Output the [X, Y] coordinate of the center of the cell containing the given text.  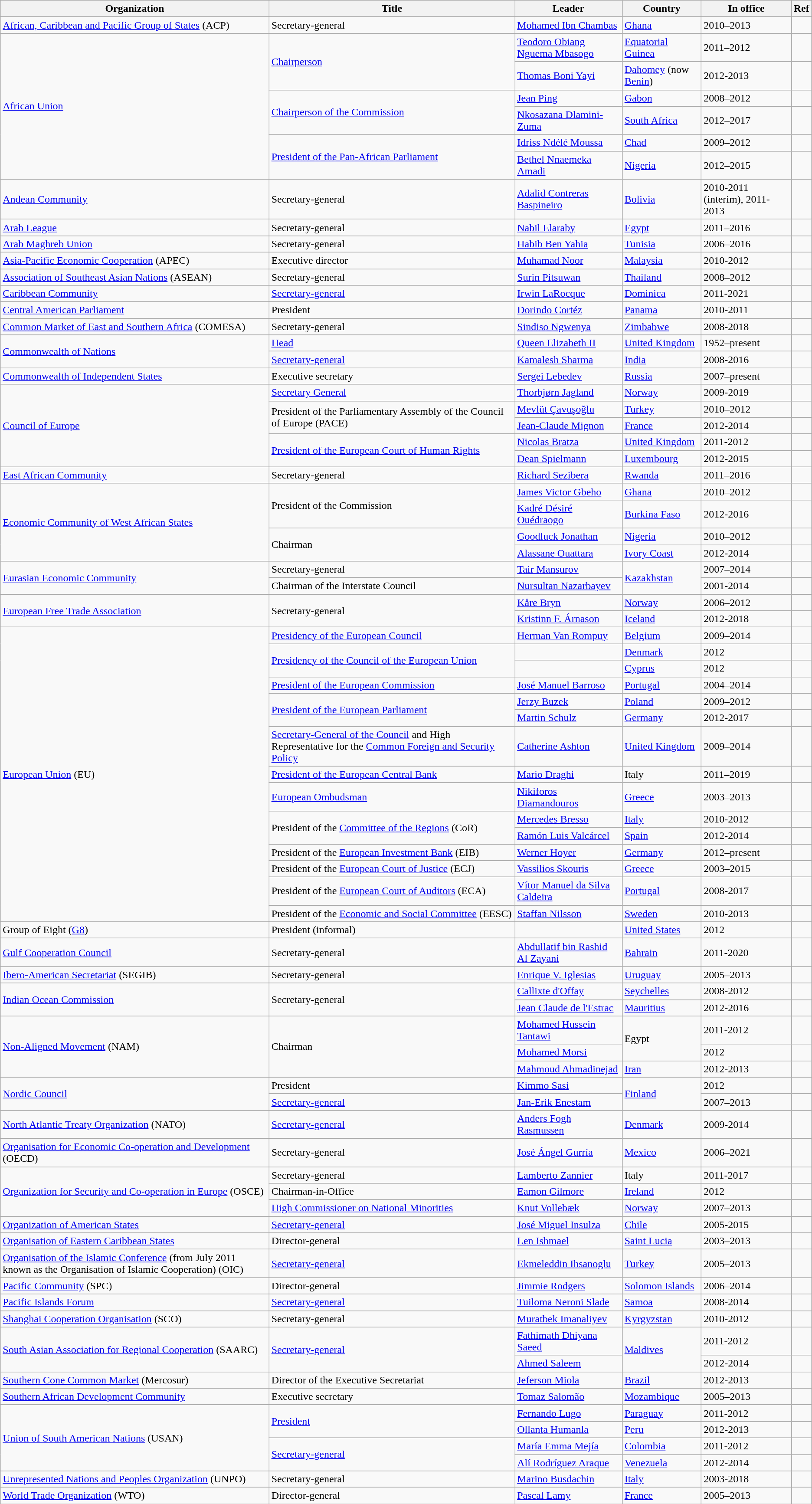
Maldives [662, 1349]
Shanghai Cooperation Organisation (SCO) [134, 1319]
Martin Schulz [568, 718]
María Emma Mejía [568, 1446]
2010–2013 [746, 25]
Ref [802, 9]
Chairman of the Interstate Council [392, 586]
President of the Committee of the Regions (CoR) [392, 827]
Non-Aligned Movement (NAM) [134, 1046]
Callixte d'Offay [568, 991]
Dominica [662, 294]
Dorindo Cortéz [568, 310]
President of the Commission [392, 506]
Peru [662, 1429]
Knut Vollebæk [568, 1208]
Anders Fogh Rasmussen [568, 1124]
2004–2014 [746, 685]
Pascal Lamy [568, 1496]
Chairperson [392, 62]
Dean Spielmann [568, 459]
2006–2016 [746, 244]
Kyrgyzstan [662, 1319]
2006–2014 [746, 1286]
1952–present [746, 343]
Vassilios Skouris [568, 869]
Marino Busdachin [568, 1479]
Uruguay [662, 975]
Muhamad Noor [568, 260]
President of the Parliamentary Assembly of the Council of Europe (PACE) [392, 417]
Union of South American Nations (USAN) [134, 1438]
José Ángel Gurría [568, 1152]
Ireland [662, 1192]
Pacific Islands Forum [134, 1302]
2010-2011 [746, 310]
2010-2011 (interim), 2011-2013 [746, 199]
Abdullatif bin Rashid Al Zayani [568, 953]
Jean Ping [568, 98]
James Victor Gbeho [568, 492]
Fathimath Dhiyana Saeed [568, 1341]
Mohamed Hussein Tantawi [568, 1030]
Mohamed Morsi [568, 1052]
2008-2016 [746, 360]
Caribbean Community [134, 294]
2003-2018 [746, 1479]
Presidency of the Council of the European Union [392, 660]
Economic Community of West African States [134, 522]
2012–2015 [746, 165]
Thomas Boni Yayi [568, 75]
President of the Pan-African Parliament [392, 157]
Lamberto Zannier [568, 1175]
North Atlantic Treaty Organization (NATO) [134, 1124]
Organisation of Eastern Caribbean States [134, 1241]
Chile [662, 1225]
President of the European Investment Bank (EIB) [392, 852]
2003–2015 [746, 869]
2012-2015 [746, 459]
2008-2018 [746, 327]
Head [392, 343]
José Miguel Insulza [568, 1225]
Tuiloma Neroni Slade [568, 1302]
Adalid Contreras Baspineiro [568, 199]
Tair Mansurov [568, 570]
Iran [662, 1069]
2007–present [746, 376]
African, Caribbean and Pacific Group of States (ACP) [134, 25]
Organisation of the Islamic Conference (from July 2011 known as the Organisation of Islamic Cooperation) (OIC) [134, 1263]
Teodoro Obiang Nguema Mbasogo [568, 48]
Southern African Development Community [134, 1396]
Richard Sezibera [568, 475]
Jerzy Buzek [568, 701]
Surin Pitsuwan [568, 277]
Organization of American States [134, 1225]
Herman Van Rompuy [568, 636]
Mevlüt Çavuşoğlu [568, 409]
Vítor Manuel da Silva Caldeira [568, 891]
Mohamed Ibn Chambas [568, 25]
Chairman-in-Office [392, 1192]
Thailand [662, 277]
Arab Maghreb Union [134, 244]
2011-2017 [746, 1175]
Presidency of the European Council [392, 636]
Solomon Islands [662, 1286]
2009-2014 [746, 1124]
Alí Rodríguez Araque [568, 1462]
President of the European Court of Justice (ECJ) [392, 869]
Mercedes Bresso [568, 819]
Mario Draghi [568, 774]
Habib Ben Yahia [568, 244]
President of the European Commission [392, 685]
Catherine Ashton [568, 746]
Organization [134, 9]
Chad [662, 143]
Bethel Nnaemeka Amadi [568, 165]
European Free Trade Association [134, 611]
Tomaz Salomão [568, 1396]
Secretary-General of the Council and High Representative for the Common Foreign and Security Policy [392, 746]
Mauritius [662, 1008]
Zimbabwe [662, 327]
Andean Community [134, 199]
Jan-Erik Enestam [568, 1102]
2006–2012 [746, 603]
President of the European Parliament [392, 710]
United States [662, 930]
Ollanta Humanla [568, 1429]
Jean Claude de l'Estrac [568, 1008]
2011-2021 [746, 294]
South Asian Association for Regional Cooperation (SAARC) [134, 1349]
Nkosazana Dlamini-Zuma [568, 121]
Russia [662, 376]
Nordic Council [134, 1094]
Ramón Luis Valcárcel [568, 836]
Irwin LaRocque [568, 294]
Samoa [662, 1302]
Equatorial Guinea [662, 48]
President (informal) [392, 930]
Saint Lucia [662, 1241]
Luxembourg [662, 459]
Secretary General [392, 393]
Asia-Pacific Economic Cooperation (APEC) [134, 260]
Association of Southeast Asian Nations (ASEAN) [134, 277]
Sindiso Ngwenya [568, 327]
Director of the Executive Secretariat [392, 1380]
2001-2014 [746, 586]
Leader [568, 9]
Kristinn F. Árnason [568, 619]
Finland [662, 1094]
Indian Ocean Commission [134, 999]
Nabil Elaraby [568, 227]
Idriss Ndélé Moussa [568, 143]
José Manuel Barroso [568, 685]
2011-2020 [746, 953]
Southern Cone Common Market (Mercosur) [134, 1380]
Malaysia [662, 260]
Iceland [662, 619]
President of the European Court of Human Rights [392, 450]
Common Market of East and Southern Africa (COMESA) [134, 327]
President of the European Court of Auditors (ECA) [392, 891]
Goodluck Jonathan [568, 536]
Country [662, 9]
India [662, 360]
In office [746, 9]
Ibero-American Secretariat (SEGIB) [134, 975]
Title [392, 9]
Nikiforos Diamandouros [568, 796]
Len Ishmael [568, 1241]
Enrique V. Iglesias [568, 975]
President of the Economic and Social Committee (EESC) [392, 914]
Paraguay [662, 1413]
Tunisia [662, 244]
Mozambique [662, 1396]
2006–2021 [746, 1152]
Group of Eight (G8) [134, 930]
Eamon Gilmore [568, 1192]
Brazil [662, 1380]
Cyprus [662, 668]
2012–2017 [746, 121]
Belgium [662, 636]
World Trade Organization (WTO) [134, 1496]
2011–2012 [746, 48]
Colombia [662, 1446]
2008-2017 [746, 891]
2007–2014 [746, 570]
Panama [662, 310]
Fernando Lugo [568, 1413]
Bolivia [662, 199]
Dahomey (now Benin) [662, 75]
Jean-Claude Mignon [568, 426]
2005-2015 [746, 1225]
Eurasian Economic Community [134, 578]
Central American Parliament [134, 310]
Commonwealth of Nations [134, 351]
South Africa [662, 121]
Arab League [134, 227]
Unrepresented Nations and Peoples Organization (UNPO) [134, 1479]
Gabon [662, 98]
Ivory Coast [662, 553]
Sergei Lebedev [568, 376]
Mahmoud Ahmadinejad [568, 1069]
2012-2018 [746, 619]
Executive director [392, 260]
Nicolas Bratza [568, 442]
East African Community [134, 475]
Burkina Faso [662, 514]
Queen Elizabeth II [568, 343]
Kazakhstan [662, 578]
Werner Hoyer [568, 852]
President of the European Central Bank [392, 774]
Staffan Nilsson [568, 914]
Chairperson of the Commission [392, 112]
Gulf Cooperation Council [134, 953]
Venezuela [662, 1462]
Jimmie Rodgers [568, 1286]
Sweden [662, 914]
Kadré Désiré Ouédraogo [568, 514]
European Union (EU) [134, 775]
2010-2013 [746, 914]
2011–2019 [746, 774]
European Ombudsman [392, 796]
Poland [662, 701]
Organization for Security and Co-operation in Europe (OSCE) [134, 1192]
2012–present [746, 852]
Spain [662, 836]
Ahmed Saleem [568, 1363]
Pacific Community (SPC) [134, 1286]
Thorbjørn Jagland [568, 393]
2008-2014 [746, 1302]
Nursultan Nazarbayev [568, 586]
Kamalesh Sharma [568, 360]
Commonwealth of Independent States [134, 376]
Muratbek Imanaliyev [568, 1319]
Bahrain [662, 953]
2009-2019 [746, 393]
Rwanda [662, 475]
Mexico [662, 1152]
Kimmo Sasi [568, 1085]
Organisation for Economic Co-operation and Development (OECD) [134, 1152]
Seychelles [662, 991]
2012-2017 [746, 718]
Kåre Bryn [568, 603]
Council of Europe [134, 426]
2008-2012 [746, 991]
African Union [134, 106]
Jeferson Miola [568, 1380]
Ekmeleddin Ihsanoglu [568, 1263]
Alassane Ouattara [568, 553]
High Commissioner on National Minorities [392, 1208]
